Determine the (X, Y) coordinate at the center of the cell enclosing the given text.  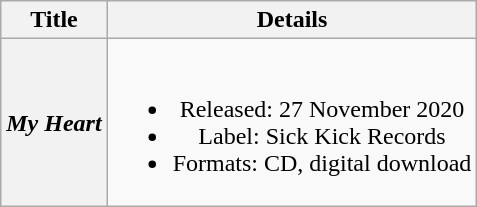
Released: 27 November 2020Label: Sick Kick RecordsFormats: CD, digital download (292, 122)
Details (292, 20)
Title (54, 20)
My Heart (54, 122)
